Determine the (X, Y) coordinate at the center of the cell enclosing the given text.  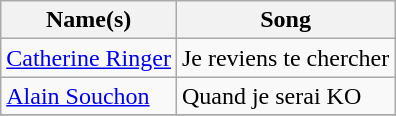
Je reviens te chercher (285, 58)
Song (285, 20)
Quand je serai KO (285, 96)
Alain Souchon (89, 96)
Catherine Ringer (89, 58)
Name(s) (89, 20)
